Return the (x, y) coordinate for the center point of the cell that contains the specified text.  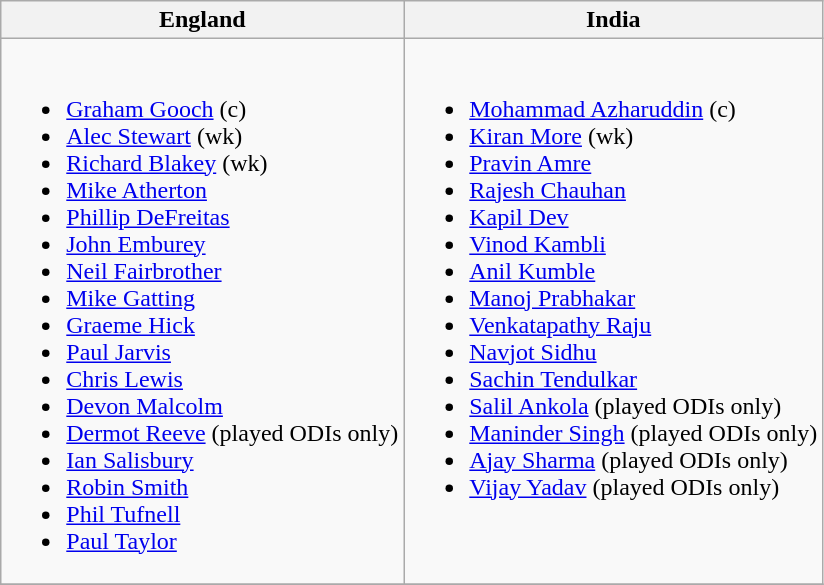
India (614, 20)
England (202, 20)
